Output the (x, y) coordinate of the center of the cell containing the given text.  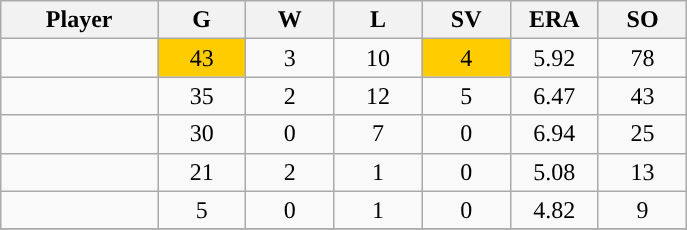
5.08 (554, 172)
SO (642, 20)
9 (642, 210)
Player (80, 20)
10 (378, 58)
L (378, 20)
4.82 (554, 210)
W (290, 20)
25 (642, 134)
3 (290, 58)
78 (642, 58)
13 (642, 172)
4 (466, 58)
7 (378, 134)
6.47 (554, 96)
6.94 (554, 134)
35 (202, 96)
21 (202, 172)
ERA (554, 20)
5.92 (554, 58)
30 (202, 134)
12 (378, 96)
SV (466, 20)
G (202, 20)
